Search for the cell housing the specified text and yield its [x, y] center coordinate. 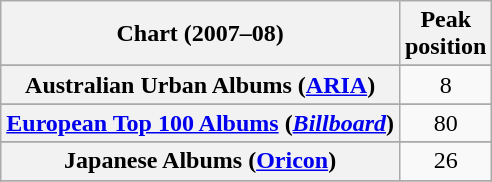
Australian Urban Albums (ARIA) [200, 85]
Peakposition [445, 34]
Japanese Albums (Oricon) [200, 161]
European Top 100 Albums (Billboard) [200, 123]
80 [445, 123]
Chart (2007–08) [200, 34]
26 [445, 161]
8 [445, 85]
